Scan for the cell matching the given text and deliver its [x, y] coordinate at center. 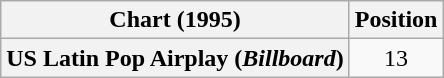
Chart (1995) [175, 20]
Position [396, 20]
US Latin Pop Airplay (Billboard) [175, 58]
13 [396, 58]
